Detect which cell encompasses the target text, then output its (X, Y) center coordinate. 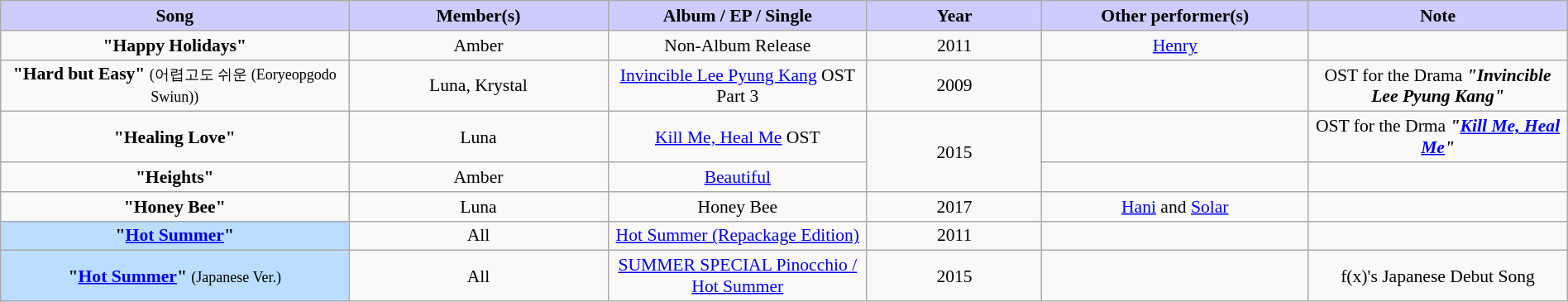
f(x)'s Japanese Debut Song (1437, 276)
Album / EP / Single (738, 16)
"Hot Summer" (175, 236)
"Happy Holidays" (175, 45)
Luna, Krystal (478, 86)
Song (175, 16)
Kill Me, Heal Me OST (738, 137)
"Hard but Easy" (어렵고도 쉬운 (Eoryeopgodo Swiun)) (175, 86)
2017 (954, 206)
Hani and Solar (1175, 206)
Non-Album Release (738, 45)
OST for the Drma "Kill Me, Heal Me" (1437, 137)
Henry (1175, 45)
Invincible Lee Pyung Kang OST Part 3 (738, 86)
Year (954, 16)
Note (1437, 16)
Hot Summer (Repackage Edition) (738, 236)
Honey Bee (738, 206)
"Honey Bee" (175, 206)
OST for the Drama "Invincible Lee Pyung Kang" (1437, 86)
2009 (954, 86)
"Heights" (175, 177)
SUMMER SPECIAL Pinocchio / Hot Summer (738, 276)
"Hot Summer" (Japanese Ver.) (175, 276)
Member(s) (478, 16)
"Healing Love" (175, 137)
Beautiful (738, 177)
Other performer(s) (1175, 16)
